Identify which cell holds the provided text, then report its (X, Y) central coordinate. 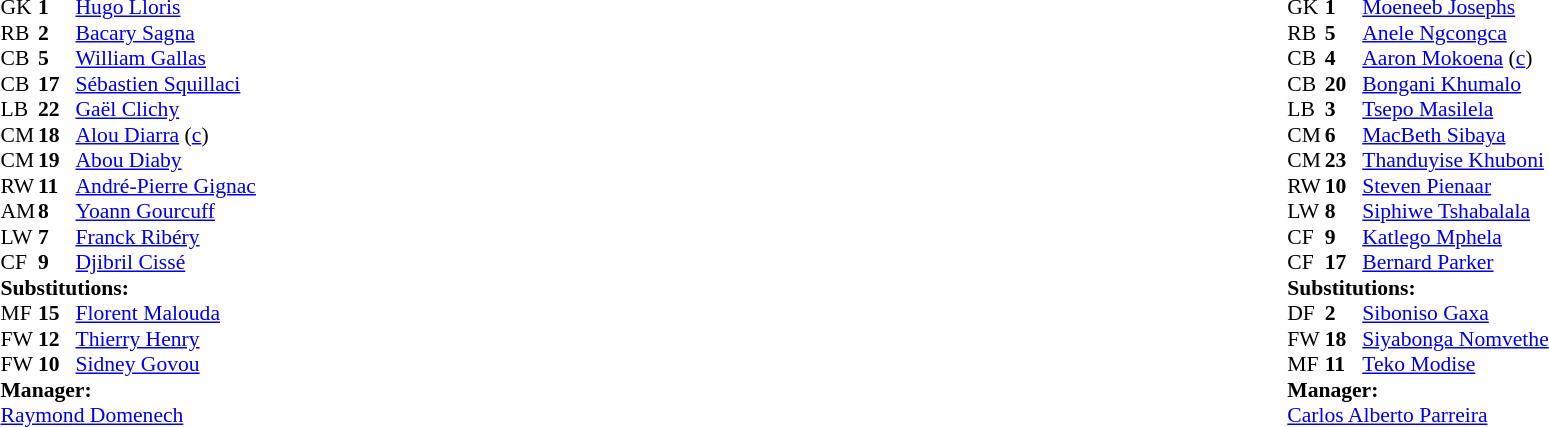
Anele Ngcongca (1455, 33)
Yoann Gourcuff (166, 211)
Sébastien Squillaci (166, 84)
6 (1344, 135)
Alou Diarra (c) (166, 135)
DF (1306, 313)
3 (1344, 109)
William Gallas (166, 59)
André-Pierre Gignac (166, 186)
Siboniso Gaxa (1455, 313)
4 (1344, 59)
20 (1344, 84)
Teko Modise (1455, 365)
Siphiwe Tshabalala (1455, 211)
Djibril Cissé (166, 263)
Sidney Govou (166, 365)
Thierry Henry (166, 339)
Aaron Mokoena (c) (1455, 59)
MacBeth Sibaya (1455, 135)
22 (57, 109)
Bernard Parker (1455, 263)
Florent Malouda (166, 313)
Bacary Sagna (166, 33)
Gaël Clichy (166, 109)
AM (19, 211)
Franck Ribéry (166, 237)
Katlego Mphela (1455, 237)
7 (57, 237)
Bongani Khumalo (1455, 84)
12 (57, 339)
23 (1344, 161)
15 (57, 313)
Abou Diaby (166, 161)
19 (57, 161)
Siyabonga Nomvethe (1455, 339)
Thanduyise Khuboni (1455, 161)
Steven Pienaar (1455, 186)
Tsepo Masilela (1455, 109)
